Return [X, Y] of the center of cell containing provided text 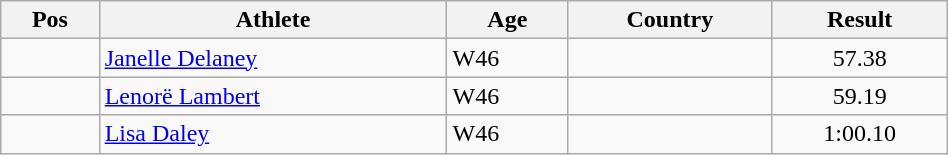
Result [860, 20]
Pos [50, 20]
Athlete [273, 20]
Age [508, 20]
Janelle Delaney [273, 58]
Country [670, 20]
1:00.10 [860, 134]
59.19 [860, 96]
57.38 [860, 58]
Lenorë Lambert [273, 96]
Lisa Daley [273, 134]
